Extract the (x, y) coordinate from the center of the cell holding the provided text.  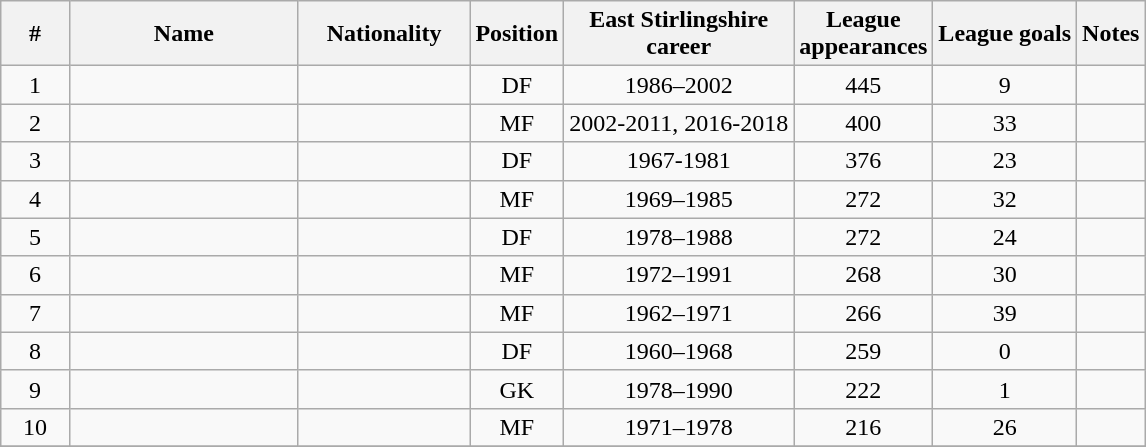
400 (864, 123)
24 (1005, 237)
East Stirlingshire career (679, 34)
League appearances (864, 34)
33 (1005, 123)
1978–1990 (679, 389)
1972–1991 (679, 275)
32 (1005, 199)
3 (36, 161)
Position (517, 34)
30 (1005, 275)
1986–2002 (679, 85)
2 (36, 123)
Name (184, 34)
216 (864, 427)
23 (1005, 161)
266 (864, 313)
376 (864, 161)
2002-2011, 2016-2018 (679, 123)
222 (864, 389)
4 (36, 199)
Nationality (384, 34)
# (36, 34)
1971–1978 (679, 427)
5 (36, 237)
445 (864, 85)
League goals (1005, 34)
1967-1981 (679, 161)
0 (1005, 351)
6 (36, 275)
1960–1968 (679, 351)
8 (36, 351)
GK (517, 389)
259 (864, 351)
268 (864, 275)
1978–1988 (679, 237)
10 (36, 427)
1962–1971 (679, 313)
Notes (1111, 34)
26 (1005, 427)
1969–1985 (679, 199)
39 (1005, 313)
7 (36, 313)
